Provide the [X, Y] coordinate of the cell's center where the given text is located.  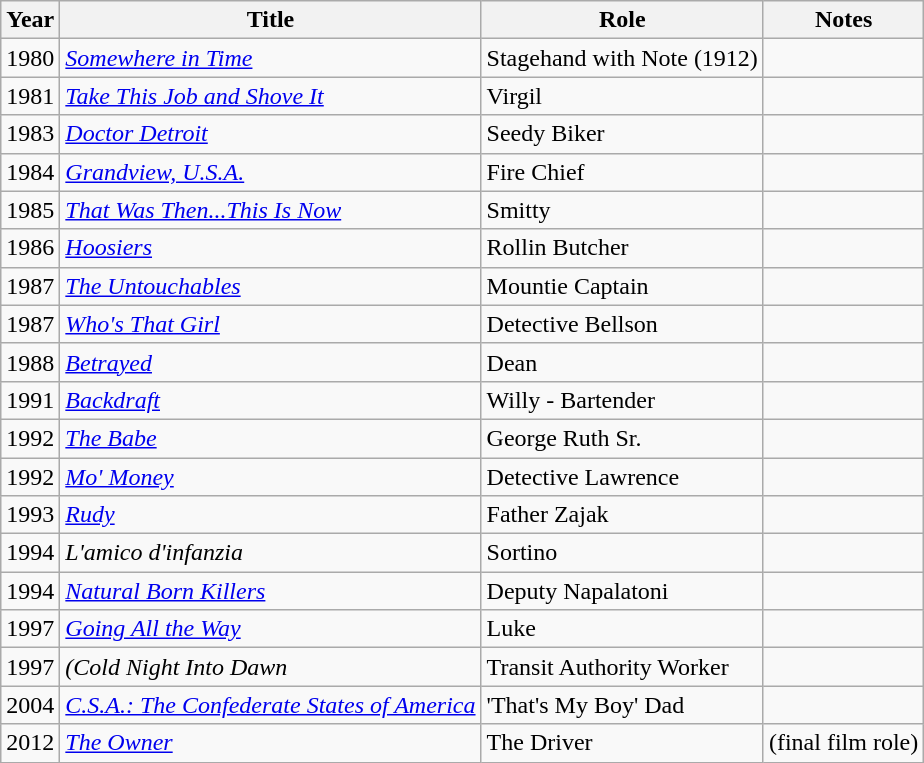
Natural Born Killers [270, 591]
Grandview, U.S.A. [270, 172]
Role [622, 20]
2004 [30, 705]
L'amico d'infanzia [270, 553]
1986 [30, 248]
Transit Authority Worker [622, 667]
Year [30, 20]
That Was Then...This Is Now [270, 210]
Detective Bellson [622, 324]
Mo' Money [270, 477]
Somewhere in Time [270, 58]
1988 [30, 362]
1980 [30, 58]
Doctor Detroit [270, 134]
Betrayed [270, 362]
The Owner [270, 743]
1991 [30, 400]
Detective Lawrence [622, 477]
Smitty [622, 210]
1981 [30, 96]
Rudy [270, 515]
1983 [30, 134]
Going All the Way [270, 629]
Stagehand with Note (1912) [622, 58]
Title [270, 20]
1993 [30, 515]
Luke [622, 629]
Mountie Captain [622, 286]
(Cold Night Into Dawn [270, 667]
2012 [30, 743]
Sortino [622, 553]
Dean [622, 362]
George Ruth Sr. [622, 438]
Notes [843, 20]
1984 [30, 172]
C.S.A.: The Confederate States of America [270, 705]
Seedy Biker [622, 134]
Virgil [622, 96]
Father Zajak [622, 515]
The Driver [622, 743]
1985 [30, 210]
Fire Chief [622, 172]
Deputy Napalatoni [622, 591]
Willy - Bartender [622, 400]
Hoosiers [270, 248]
Take This Job and Shove It [270, 96]
Backdraft [270, 400]
The Untouchables [270, 286]
Rollin Butcher [622, 248]
Who's That Girl [270, 324]
(final film role) [843, 743]
The Babe [270, 438]
'That's My Boy' Dad [622, 705]
